Determine the (x, y) coordinate at the center of the cell enclosing the given text.  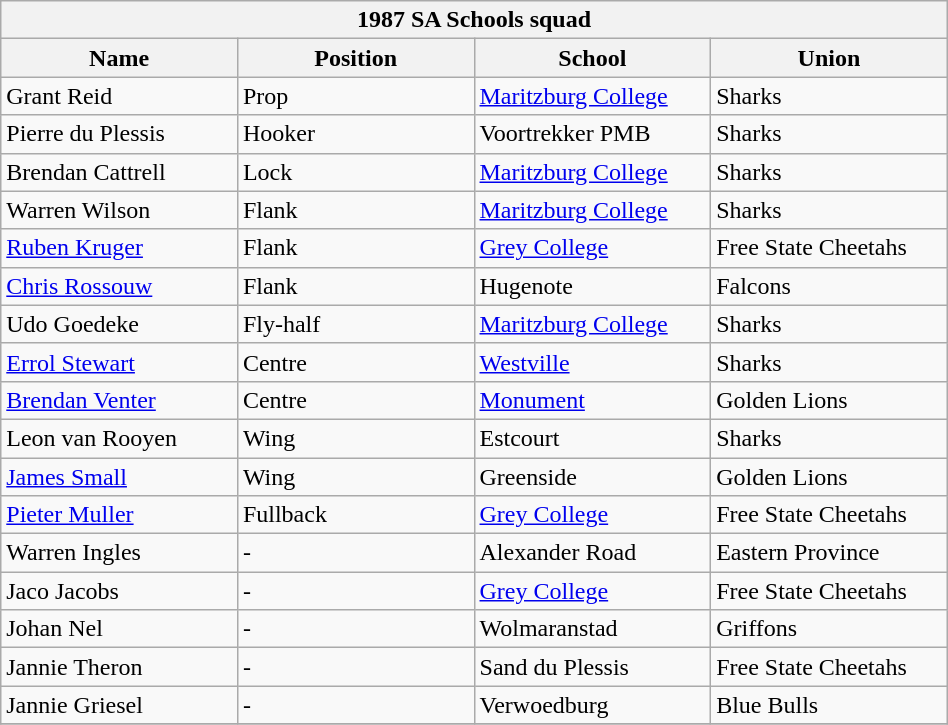
Monument (592, 400)
Jannie Theron (120, 667)
Blue Bulls (830, 705)
Estcourt (592, 438)
Brendan Venter (120, 400)
James Small (120, 477)
Errol Stewart (120, 362)
Lock (356, 172)
Chris Rossouw (120, 286)
Griffons (830, 629)
Position (356, 58)
Falcons (830, 286)
Prop (356, 96)
Greenside (592, 477)
Wolmaranstad (592, 629)
Fullback (356, 515)
Jaco Jacobs (120, 591)
School (592, 58)
Johan Nel (120, 629)
Ruben Kruger (120, 248)
Sand du Plessis (592, 667)
Verwoedburg (592, 705)
Pierre du Plessis (120, 134)
Hugenote (592, 286)
Warren Ingles (120, 553)
Union (830, 58)
Fly-half (356, 324)
Westville (592, 362)
Alexander Road (592, 553)
Pieter Muller (120, 515)
Grant Reid (120, 96)
1987 SA Schools squad (474, 20)
Jannie Griesel (120, 705)
Warren Wilson (120, 210)
Udo Goedeke (120, 324)
Voortrekker PMB (592, 134)
Name (120, 58)
Brendan Cattrell (120, 172)
Hooker (356, 134)
Eastern Province (830, 553)
Leon van Rooyen (120, 438)
